Determine the [X, Y] coordinate at the center of the cell enclosing the given text.  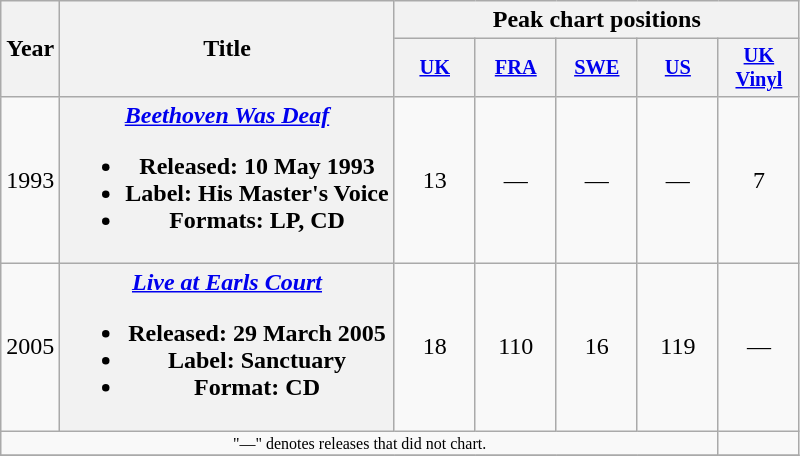
US [678, 68]
16 [596, 348]
1993 [30, 180]
18 [434, 348]
Year [30, 49]
119 [678, 348]
2005 [30, 348]
110 [516, 348]
Peak chart positions [596, 20]
Beethoven Was DeafReleased: 10 May 1993Label: His Master's VoiceFormats: LP, CD [227, 180]
13 [434, 180]
SWE [596, 68]
UK [434, 68]
"—" denotes releases that did not chart. [360, 443]
Live at Earls CourtReleased: 29 March 2005Label: SanctuaryFormat: CD [227, 348]
UK Vinyl [758, 68]
7 [758, 180]
FRA [516, 68]
Title [227, 49]
